Pinpoint the cell where the given text exists, returning its [X, Y] midpoint coordinate. 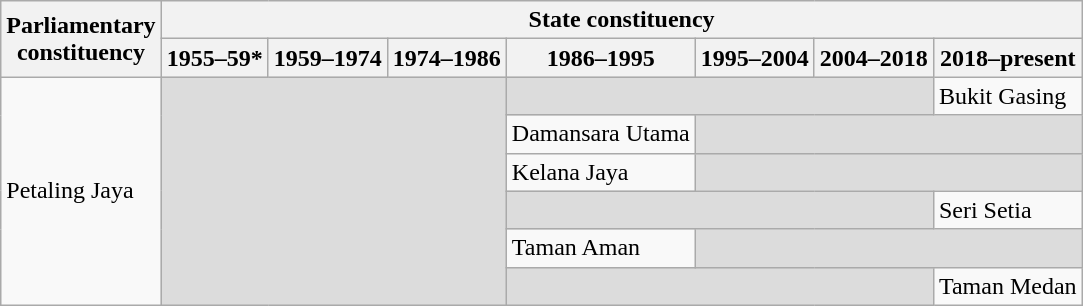
2004–2018 [874, 58]
Taman Aman [600, 248]
Kelana Jaya [600, 172]
1995–2004 [754, 58]
Bukit Gasing [1008, 96]
Parliamentaryconstituency [81, 39]
1974–1986 [446, 58]
Damansara Utama [600, 134]
State constituency [622, 20]
Petaling Jaya [81, 191]
1955–59* [214, 58]
Seri Setia [1008, 210]
1986–1995 [600, 58]
1959–1974 [328, 58]
Taman Medan [1008, 286]
2018–present [1008, 58]
